Pinpoint the cell where the given text exists, returning its [X, Y] midpoint coordinate. 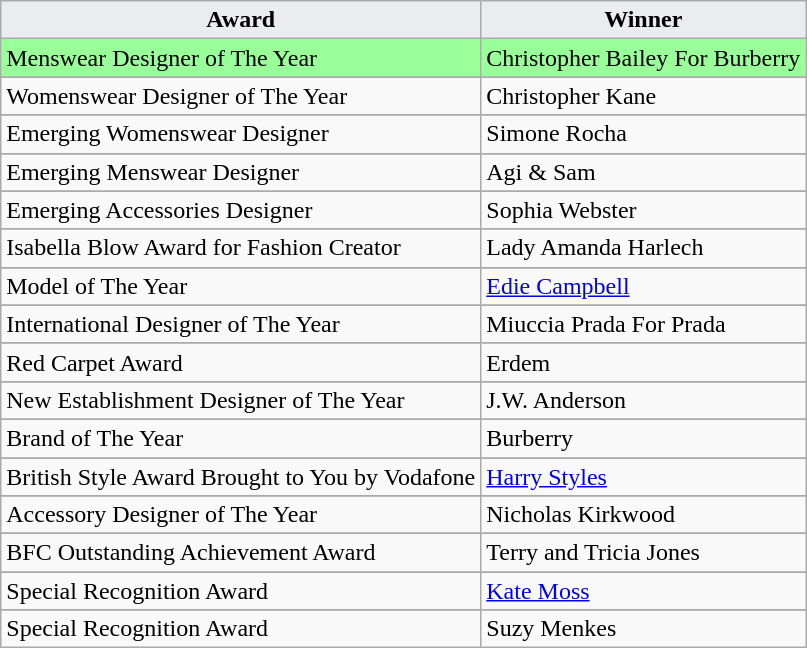
Suzy Menkes [644, 629]
Harry Styles [644, 477]
International Designer of The Year [241, 324]
Sophia Webster [644, 210]
Emerging Accessories Designer [241, 210]
Womenswear Designer of The Year [241, 96]
Accessory Designer of The Year [241, 515]
Christopher Kane [644, 96]
Model of The Year [241, 286]
Menswear Designer of The Year [241, 58]
Emerging Menswear Designer [241, 172]
Red Carpet Award [241, 362]
Simone Rocha [644, 134]
Nicholas Kirkwood [644, 515]
Lady Amanda Harlech [644, 248]
Award [241, 20]
Erdem [644, 362]
Christopher Bailey For Burberry [644, 58]
British Style Award Brought to You by Vodafone [241, 477]
Miuccia Prada For Prada [644, 324]
Emerging Womenswear Designer [241, 134]
Kate Moss [644, 591]
Burberry [644, 438]
New Establishment Designer of The Year [241, 400]
Terry and Tricia Jones [644, 553]
Brand of The Year [241, 438]
Edie Campbell [644, 286]
BFC Outstanding Achievement Award [241, 553]
J.W. Anderson [644, 400]
Agi & Sam [644, 172]
Isabella Blow Award for Fashion Creator [241, 248]
Winner [644, 20]
